Locate the cell with the specified text and output its [x, y] center coordinate. 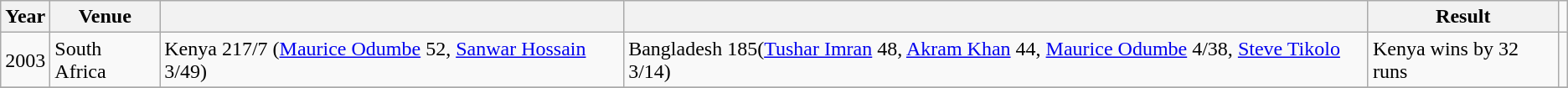
Year [25, 17]
2003 [25, 60]
Bangladesh 185(Tushar Imran 48, Akram Khan 44, Maurice Odumbe 4/38, Steve Tikolo 3/14) [997, 60]
Kenya wins by 32 runs [1462, 60]
Result [1462, 17]
Venue [106, 17]
Kenya 217/7 (Maurice Odumbe 52, Sanwar Hossain 3/49) [392, 60]
South Africa [106, 60]
